Output the [x, y] coordinate of the center of the cell containing the given text.  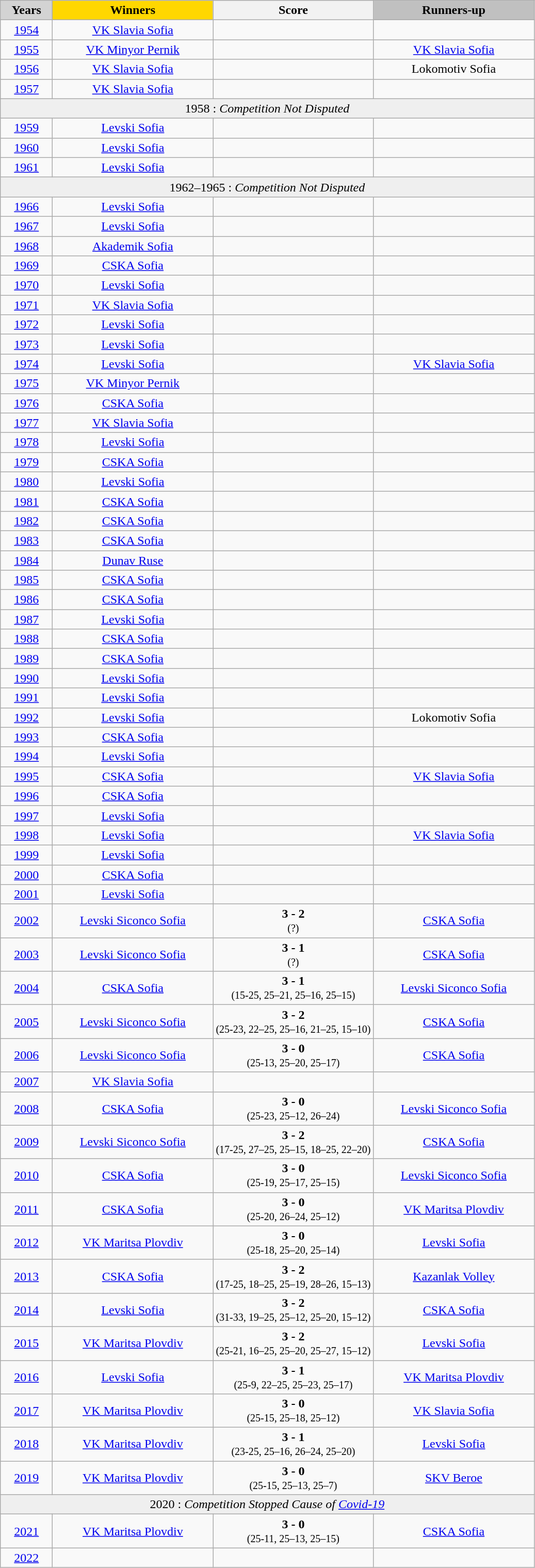
2007 [27, 1082]
1983 [27, 540]
2000 [27, 875]
Years [27, 10]
2004 [27, 988]
3 - 2(25-21, 16–25, 25–20, 25–27, 15–12) [293, 1343]
1990 [27, 678]
2008 [27, 1109]
1981 [27, 501]
1992 [27, 717]
1966 [27, 206]
1989 [27, 659]
3 - 2(?) [293, 921]
3 - 2(17-25, 27–25, 25–15, 18–25, 22–20) [293, 1142]
2017 [27, 1411]
2021 [27, 1531]
3 - 0(25-15, 25–18, 25–12) [293, 1411]
1957 [27, 89]
1987 [27, 619]
3 - 0(25-19, 25–17, 25–15) [293, 1176]
1998 [27, 835]
1994 [27, 757]
1962–1965 : Competition Not Disputed [267, 187]
1971 [27, 305]
1961 [27, 167]
2010 [27, 1176]
1979 [27, 462]
1995 [27, 776]
2006 [27, 1055]
1986 [27, 600]
1969 [27, 266]
1991 [27, 698]
2003 [27, 955]
3 - 0(25-23, 25–12, 26–24) [293, 1109]
1968 [27, 246]
1988 [27, 639]
1996 [27, 796]
3 - 2(31-33, 19–25, 25–12, 25–20, 15–12) [293, 1310]
3 - 0(25-13, 25–20, 25–17) [293, 1055]
2013 [27, 1276]
Score [293, 10]
1985 [27, 580]
2011 [27, 1209]
1975 [27, 383]
2016 [27, 1377]
1959 [27, 128]
1976 [27, 403]
3 - 0(25-11, 25–13, 25–15) [293, 1531]
3 - 0(25-20, 26–24, 25–12) [293, 1209]
1954 [27, 30]
1967 [27, 226]
Winners [133, 10]
1955 [27, 50]
2001 [27, 894]
SKV Beroe [454, 1478]
3 - 2(25-23, 22–25, 25–16, 21–25, 15–10) [293, 1022]
Dunav Ruse [133, 560]
1984 [27, 560]
2020 : Competition Stopped Cause of Covid-19 [267, 1505]
3 - 0(25-15, 25–13, 25–7) [293, 1478]
2012 [27, 1243]
1972 [27, 325]
2015 [27, 1343]
3 - 1(?) [293, 955]
2002 [27, 921]
1978 [27, 442]
2005 [27, 1022]
3 - 1(23-25, 25–16, 26–24, 25–20) [293, 1444]
1956 [27, 69]
2022 [27, 1558]
1993 [27, 737]
3 - 2(17-25, 18–25, 25–19, 28–26, 15–13) [293, 1276]
Akademik Sofia [133, 246]
2019 [27, 1478]
2014 [27, 1310]
1982 [27, 521]
3 - 1(25-9, 22–25, 25–23, 25–17) [293, 1377]
1960 [27, 148]
1973 [27, 344]
Kazanlak Volley [454, 1276]
1970 [27, 285]
2018 [27, 1444]
1997 [27, 815]
1974 [27, 364]
1980 [27, 482]
Runners-up [454, 10]
3 - 0(25-18, 25–20, 25–14) [293, 1243]
1999 [27, 855]
1958 : Competition Not Disputed [267, 108]
3 - 1(15-25, 25–21, 25–16, 25–15) [293, 988]
1977 [27, 423]
2009 [27, 1142]
